Capture the cell that displays the provided text and extract its (X, Y) central coordinate. 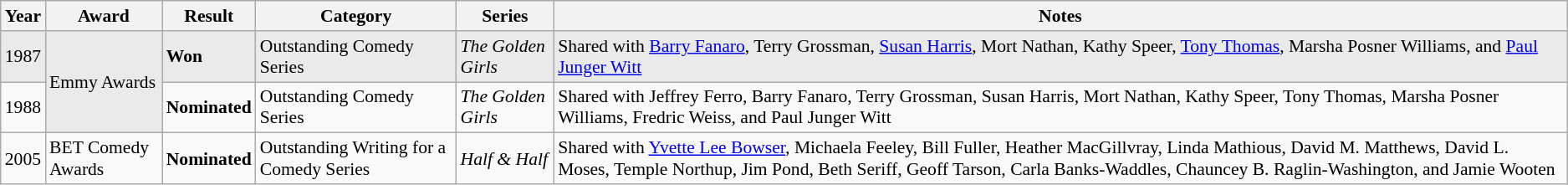
2005 (23, 159)
Award (104, 16)
Notes (1060, 16)
Result (209, 16)
1988 (23, 107)
Half & Half (505, 159)
Outstanding Writing for a Comedy Series (356, 159)
Shared with Barry Fanaro, Terry Grossman, Susan Harris, Mort Nathan, Kathy Speer, Tony Thomas, Marsha Posner Williams, and Paul Junger Witt (1060, 57)
BET Comedy Awards (104, 159)
Series (505, 16)
Category (356, 16)
Won (209, 57)
Emmy Awards (104, 82)
Year (23, 16)
1987 (23, 57)
